Provide the (X, Y) coordinate of the cell's center where the given text is located.  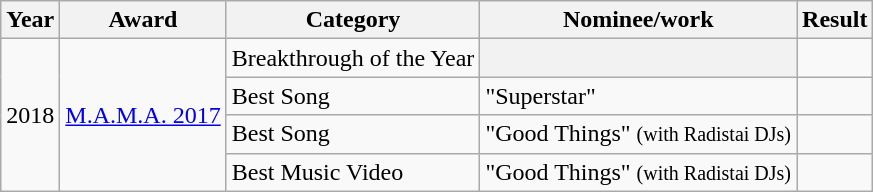
"Superstar" (638, 96)
2018 (30, 115)
Nominee/work (638, 20)
Category (353, 20)
Result (835, 20)
M.A.M.A. 2017 (143, 115)
Best Music Video (353, 172)
Breakthrough of the Year (353, 58)
Year (30, 20)
Award (143, 20)
